From the cell containing the given text, extract its center point as [x, y] coordinate. 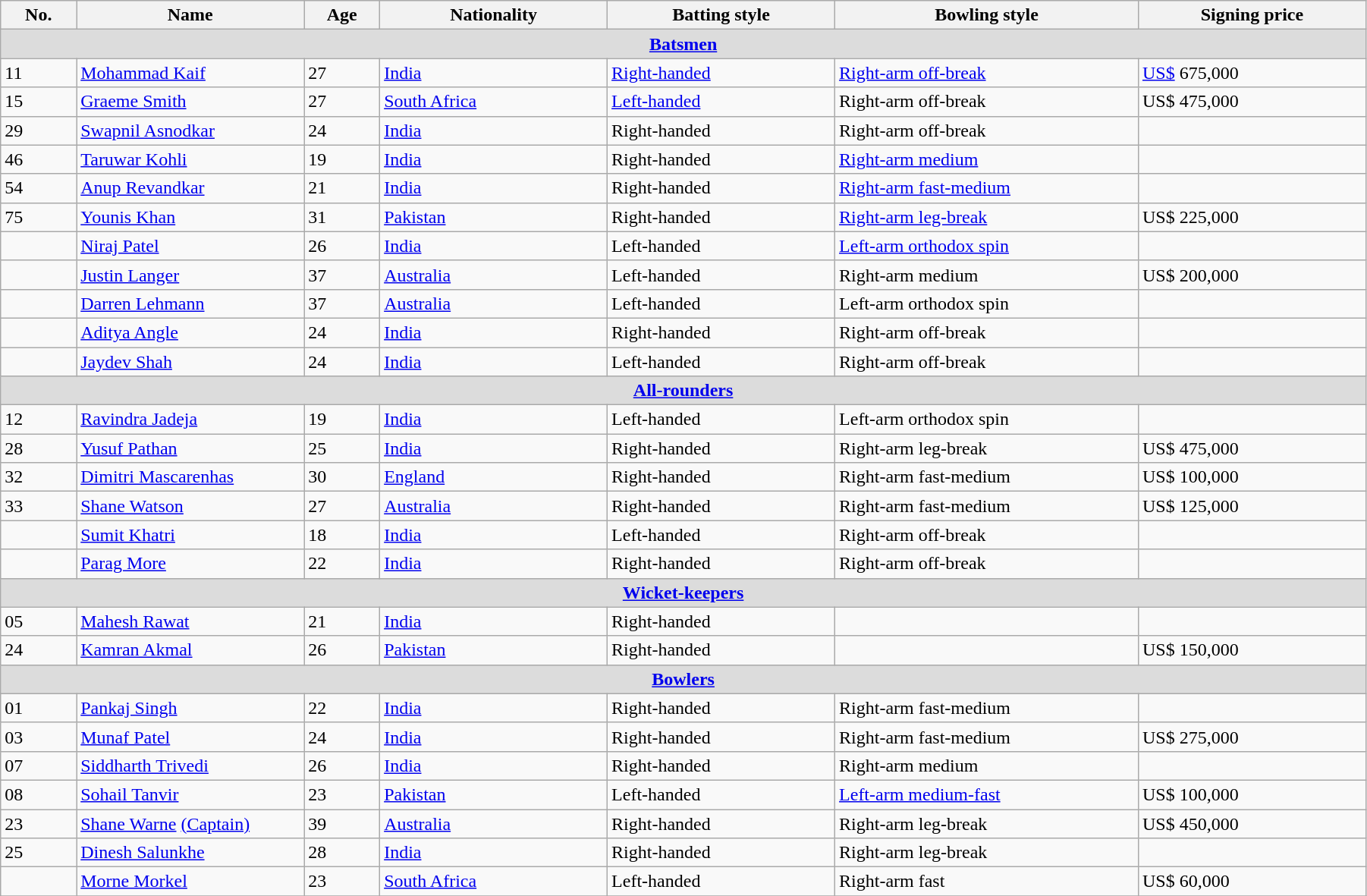
Swapnil Asnodkar [190, 130]
18 [342, 535]
Bowling style [987, 15]
Batsmen [683, 44]
39 [342, 823]
31 [342, 217]
Morne Morkel [190, 882]
07 [39, 766]
54 [39, 188]
No. [39, 15]
Sumit Khatri [190, 535]
Age [342, 15]
Name [190, 15]
Jaydev Shah [190, 362]
46 [39, 159]
Dinesh Salunkhe [190, 853]
Taruwar Kohli [190, 159]
Pankaj Singh [190, 708]
Aditya Angle [190, 332]
US$ 60,000 [1252, 882]
All-rounders [683, 391]
32 [39, 477]
08 [39, 794]
Right-arm fast [987, 882]
Siddharth Trivedi [190, 766]
11 [39, 73]
Darren Lehmann [190, 303]
US$ 275,000 [1252, 737]
Parag More [190, 564]
US$ 150,000 [1252, 650]
Shane Watson [190, 506]
US$ 125,000 [1252, 506]
Mahesh Rawat [190, 621]
75 [39, 217]
15 [39, 102]
Kamran Akmal [190, 650]
US$ 200,000 [1252, 275]
Bowlers [683, 679]
England [494, 477]
US$ 450,000 [1252, 823]
Anup Revandkar [190, 188]
Younis Khan [190, 217]
Graeme Smith [190, 102]
Left-arm medium-fast [987, 794]
Signing price [1252, 15]
Mohammad Kaif [190, 73]
01 [39, 708]
Justin Langer [190, 275]
Ravindra Jadeja [190, 420]
US$ 675,000 [1252, 73]
30 [342, 477]
Munaf Patel [190, 737]
Wicket-keepers [683, 593]
Batting style [721, 15]
03 [39, 737]
Yusuf Pathan [190, 448]
Dimitri Mascarenhas [190, 477]
Shane Warne (Captain) [190, 823]
12 [39, 420]
33 [39, 506]
Sohail Tanvir [190, 794]
Niraj Patel [190, 246]
US$ 225,000 [1252, 217]
05 [39, 621]
Nationality [494, 15]
29 [39, 130]
